Return the (X, Y) coordinate for the center point of the cell that contains the specified text.  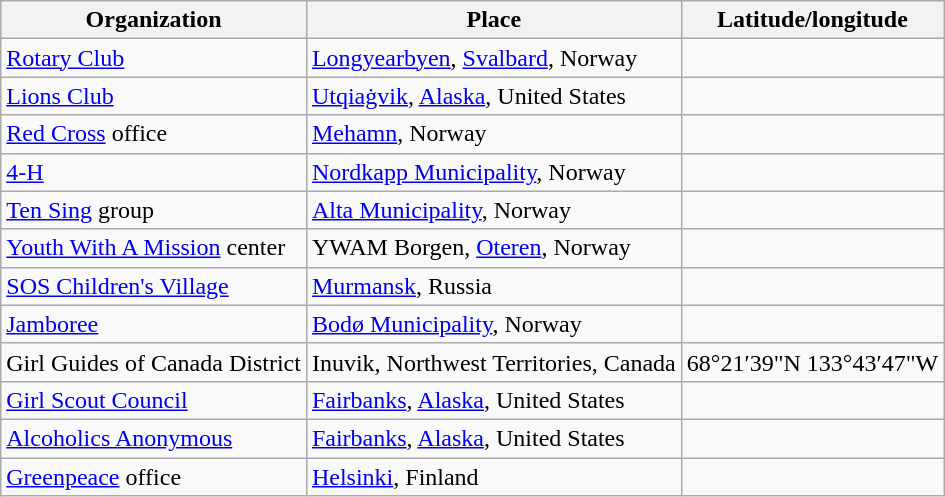
Red Cross office (154, 134)
Youth With A Mission center (154, 248)
Nordkapp Municipality, Norway (494, 172)
Utqiaġvik, Alaska, United States (494, 96)
YWAM Borgen, Oteren, Norway (494, 248)
Place (494, 20)
Jamboree (154, 324)
Inuvik, Northwest Territories, Canada (494, 362)
Latitude/longitude (812, 20)
Murmansk, Russia (494, 286)
Greenpeace office (154, 477)
Girl Scout Council (154, 400)
Alcoholics Anonymous (154, 438)
SOS Children's Village (154, 286)
68°21′39"N 133°43′47"W (812, 362)
Girl Guides of Canada District (154, 362)
Helsinki, Finland (494, 477)
Ten Sing group (154, 210)
Longyearbyen, Svalbard, Norway (494, 58)
Alta Municipality, Norway (494, 210)
Organization (154, 20)
Bodø Municipality, Norway (494, 324)
Mehamn, Norway (494, 134)
Lions Club (154, 96)
4-H (154, 172)
Rotary Club (154, 58)
